Determine the [x, y] coordinate at the center of the cell enclosing the given text.  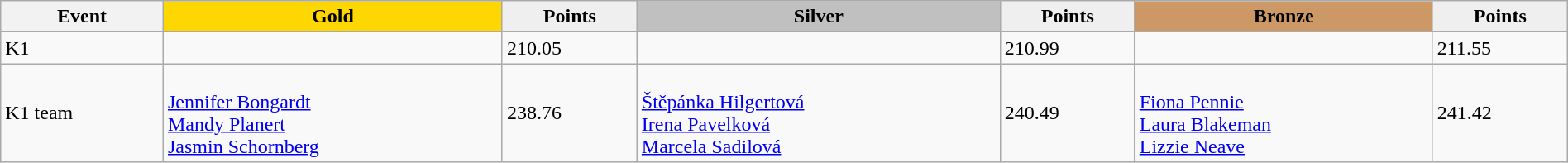
Bronze [1284, 17]
K1 team [83, 113]
Štěpánka HilgertováIrena PavelkováMarcela Sadilová [819, 113]
Gold [332, 17]
211.55 [1500, 48]
240.49 [1067, 113]
Event [83, 17]
Silver [819, 17]
K1 [83, 48]
210.99 [1067, 48]
241.42 [1500, 113]
210.05 [569, 48]
Fiona PennieLaura BlakemanLizzie Neave [1284, 113]
238.76 [569, 113]
Jennifer BongardtMandy PlanertJasmin Schornberg [332, 113]
